Scan for the cell matching the given text and deliver its (X, Y) coordinate at center. 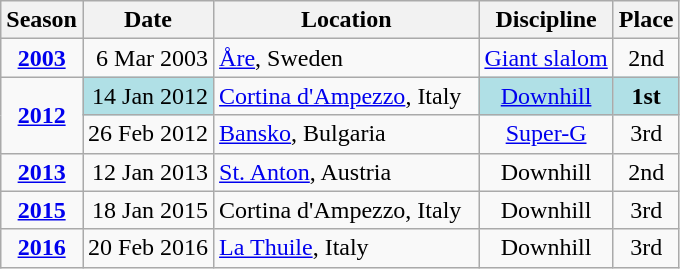
2015 (42, 210)
6 Mar 2003 (148, 58)
Discipline (546, 20)
12 Jan 2013 (148, 172)
La Thuile, Italy (346, 248)
20 Feb 2016 (148, 248)
Season (42, 20)
2012 (42, 115)
26 Feb 2012 (148, 134)
Giant slalom (546, 58)
2013 (42, 172)
Åre, Sweden (346, 58)
St. Anton, Austria (346, 172)
18 Jan 2015 (148, 210)
1st (646, 96)
Bansko, Bulgaria (346, 134)
Place (646, 20)
2016 (42, 248)
Location (346, 20)
Super-G (546, 134)
14 Jan 2012 (148, 96)
2003 (42, 58)
Date (148, 20)
